From the cell containing the given text, extract its center point as (X, Y) coordinate. 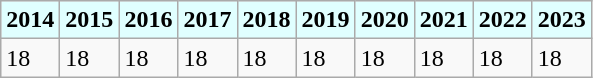
2019 (326, 20)
2023 (562, 20)
2014 (30, 20)
2017 (208, 20)
2016 (148, 20)
2020 (384, 20)
2018 (266, 20)
2015 (90, 20)
2022 (502, 20)
2021 (444, 20)
